Capture the cell that displays the provided text and extract its (X, Y) central coordinate. 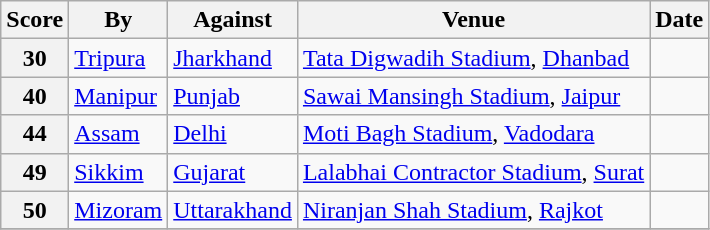
Lalabhai Contractor Stadium, Surat (473, 172)
44 (35, 134)
Sikkim (118, 172)
Manipur (118, 96)
Date (680, 20)
Delhi (233, 134)
Niranjan Shah Stadium, Rajkot (473, 210)
Score (35, 20)
By (118, 20)
Mizoram (118, 210)
Uttarakhand (233, 210)
40 (35, 96)
Moti Bagh Stadium, Vadodara (473, 134)
Assam (118, 134)
49 (35, 172)
30 (35, 58)
Tripura (118, 58)
Sawai Mansingh Stadium, Jaipur (473, 96)
Punjab (233, 96)
Gujarat (233, 172)
50 (35, 210)
Against (233, 20)
Venue (473, 20)
Tata Digwadih Stadium, Dhanbad (473, 58)
Jharkhand (233, 58)
